Identify which cell holds the provided text, then report its (x, y) central coordinate. 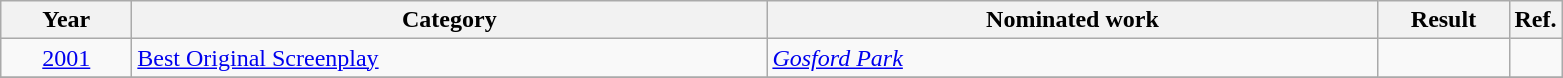
Nominated work (1072, 20)
Year (66, 20)
Gosford Park (1072, 58)
Result (1444, 20)
2001 (66, 58)
Category (450, 20)
Ref. (1536, 20)
Best Original Screenplay (450, 58)
